Return (x, y) of the center of cell containing provided text 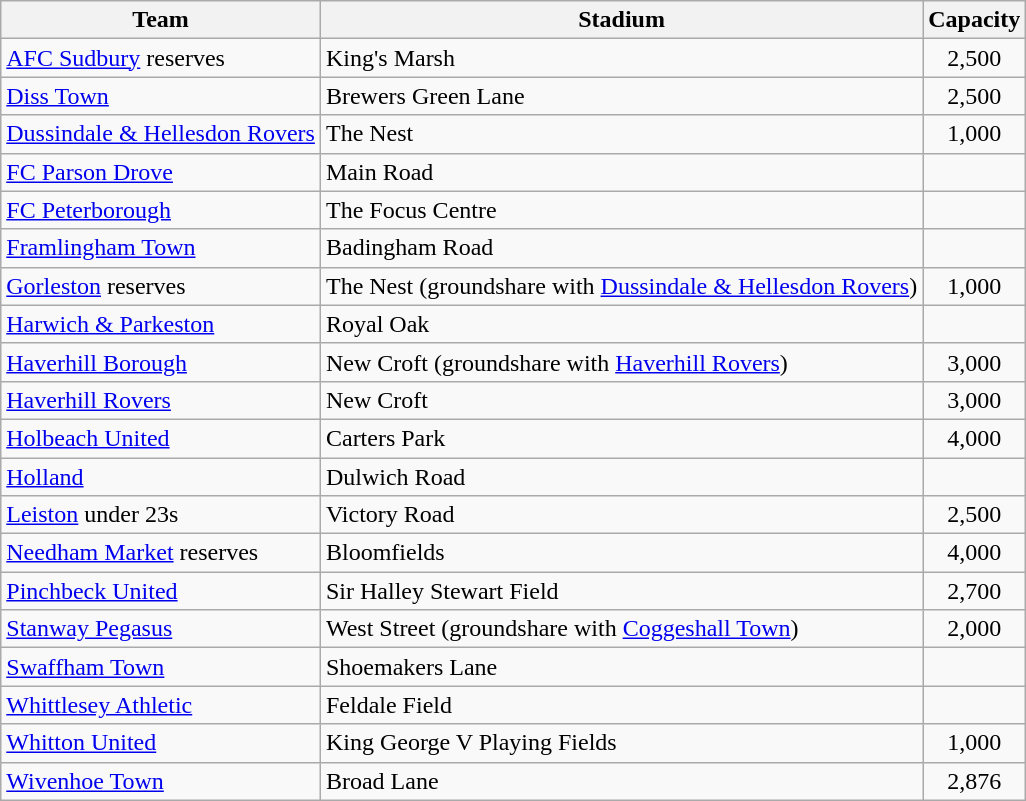
2,876 (974, 781)
2,000 (974, 629)
Stadium (621, 20)
Capacity (974, 20)
Brewers Green Lane (621, 96)
Team (161, 20)
Dulwich Road (621, 477)
Badingham Road (621, 248)
Shoemakers Lane (621, 667)
Swaffham Town (161, 667)
Royal Oak (621, 324)
Stanway Pegasus (161, 629)
FC Parson Drove (161, 172)
Dussindale & Hellesdon Rovers (161, 134)
2,700 (974, 591)
New Croft (621, 400)
Holbeach United (161, 438)
New Croft (groundshare with Haverhill Rovers) (621, 362)
Carters Park (621, 438)
Whittlesey Athletic (161, 705)
AFC Sudbury reserves (161, 58)
Harwich & Parkeston (161, 324)
Wivenhoe Town (161, 781)
Sir Halley Stewart Field (621, 591)
Whitton United (161, 743)
Holland (161, 477)
The Nest (621, 134)
Victory Road (621, 515)
King's Marsh (621, 58)
Diss Town (161, 96)
Bloomfields (621, 553)
Broad Lane (621, 781)
Main Road (621, 172)
Leiston under 23s (161, 515)
The Nest (groundshare with Dussindale & Hellesdon Rovers) (621, 286)
Gorleston reserves (161, 286)
Framlingham Town (161, 248)
Feldale Field (621, 705)
Haverhill Borough (161, 362)
Pinchbeck United (161, 591)
FC Peterborough (161, 210)
Haverhill Rovers (161, 400)
The Focus Centre (621, 210)
Needham Market reserves (161, 553)
King George V Playing Fields (621, 743)
West Street (groundshare with Coggeshall Town) (621, 629)
